Return [x, y] of the center of cell containing provided text 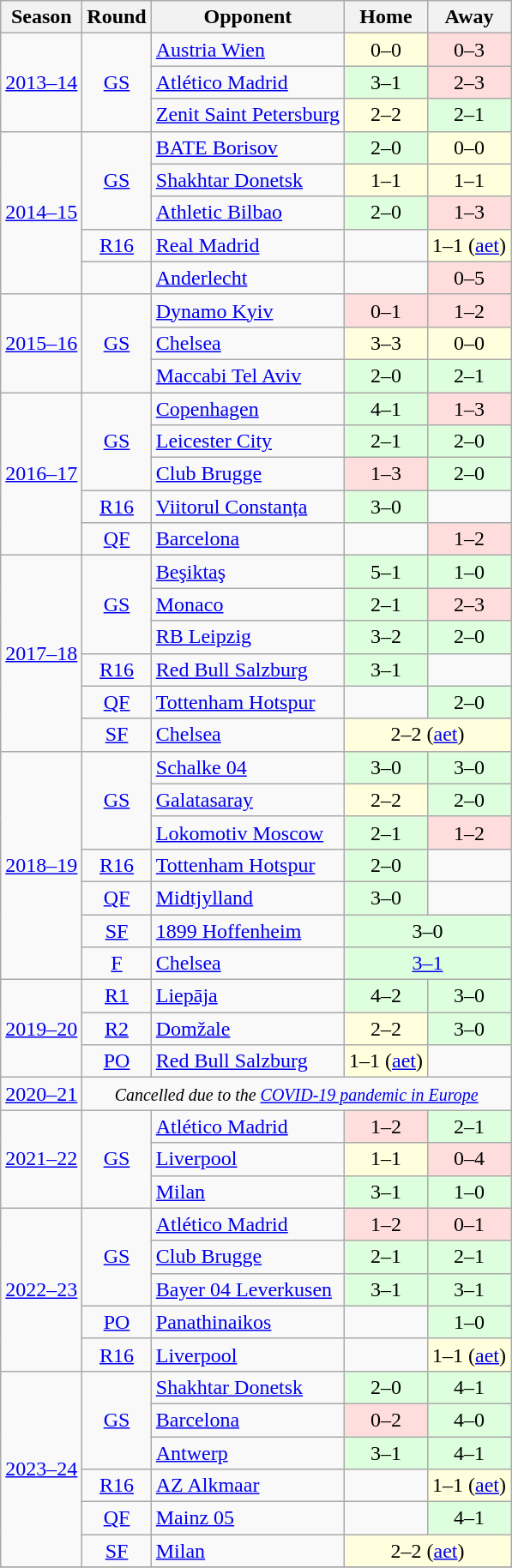
Round [117, 17]
Panathinaikos [247, 1322]
Opponent [247, 17]
0–4 [470, 1159]
Lokomotiv Moscow [247, 832]
2016–17 [41, 474]
RB Leipzig [247, 637]
2019–20 [41, 1029]
2015–16 [41, 343]
Maccabi Tel Aviv [247, 375]
Galatasaray [247, 800]
0–2 [386, 1420]
Athletic Bilbao [247, 213]
R1 [117, 996]
Bayer 04 Leverkusen [247, 1289]
Schalke 04 [247, 767]
BATE Borisov [247, 147]
Home [386, 17]
Real Madrid [247, 245]
Mainz 05 [247, 1518]
Cancelled due to the COVID-19 pandemic in Europe [297, 1094]
Away [470, 17]
3–3 [386, 343]
0–5 [470, 278]
4–0 [470, 1420]
3–2 [386, 637]
Liepāja [247, 996]
F [117, 964]
Monaco [247, 604]
Season [41, 17]
R2 [117, 1029]
Midtjylland [247, 898]
2017–18 [41, 653]
Beşiktaş [247, 572]
Dynamo Kyiv [247, 310]
4–2 [386, 996]
2014–15 [41, 213]
2018–19 [41, 865]
Antwerp [247, 1453]
2023–24 [41, 1469]
Leicester City [247, 442]
Domžale [247, 1029]
2022–23 [41, 1289]
Copenhagen [247, 409]
Viitorul Constanța [247, 507]
AZ Alkmaar [247, 1486]
1899 Hoffenheim [247, 930]
Anderlecht [247, 278]
2020–21 [41, 1094]
2021–22 [41, 1159]
Austria Wien [247, 50]
Zenit Saint Petersburg [247, 115]
2013–14 [41, 82]
0–3 [470, 50]
5–1 [386, 572]
